Provide the (X, Y) coordinate of the cell's center where the given text is located.  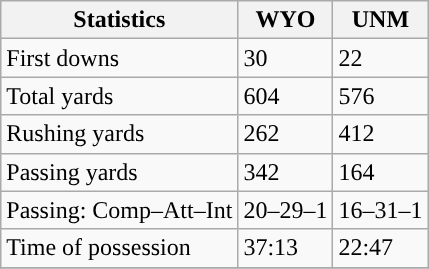
30 (286, 58)
37:13 (286, 248)
Passing yards (120, 172)
342 (286, 172)
22 (380, 58)
WYO (286, 20)
16–31–1 (380, 210)
Passing: Comp–Att–Int (120, 210)
164 (380, 172)
20–29–1 (286, 210)
412 (380, 134)
262 (286, 134)
Time of possession (120, 248)
Rushing yards (120, 134)
First downs (120, 58)
22:47 (380, 248)
576 (380, 96)
UNM (380, 20)
Total yards (120, 96)
604 (286, 96)
Statistics (120, 20)
